Search for the cell housing the specified text and yield its (X, Y) center coordinate. 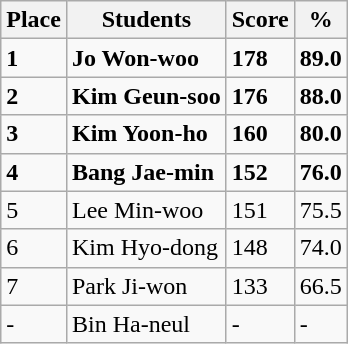
66.5 (320, 286)
Bang Jae-min (146, 172)
89.0 (320, 58)
Kim Yoon-ho (146, 134)
1 (34, 58)
Students (146, 20)
76.0 (320, 172)
Bin Ha-neul (146, 324)
151 (260, 210)
% (320, 20)
80.0 (320, 134)
6 (34, 248)
74.0 (320, 248)
7 (34, 286)
176 (260, 96)
5 (34, 210)
Lee Min-woo (146, 210)
160 (260, 134)
Kim Geun-soo (146, 96)
178 (260, 58)
Jo Won-woo (146, 58)
4 (34, 172)
Score (260, 20)
Kim Hyo-dong (146, 248)
133 (260, 286)
Park Ji-won (146, 286)
88.0 (320, 96)
152 (260, 172)
3 (34, 134)
75.5 (320, 210)
148 (260, 248)
2 (34, 96)
Place (34, 20)
